Search for the cell housing the specified text and yield its (x, y) center coordinate. 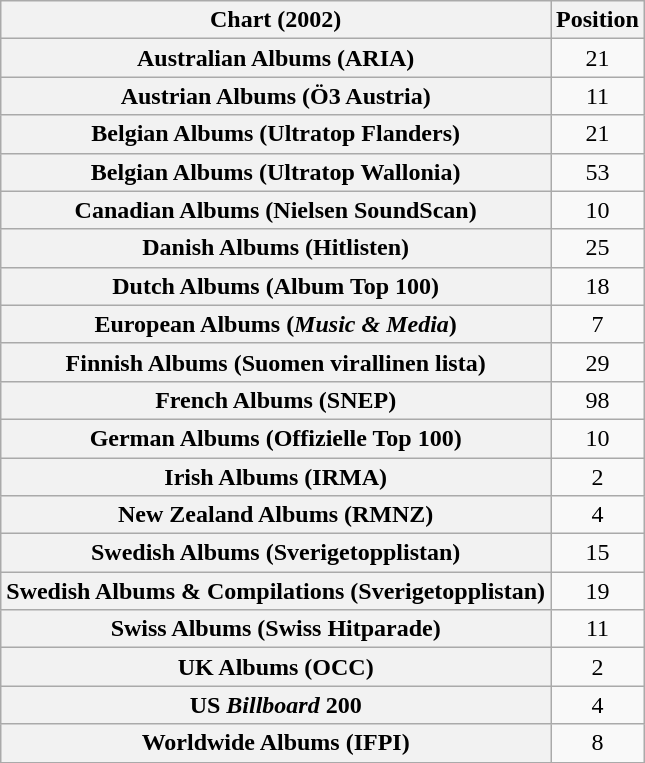
Swedish Albums & Compilations (Sverigetopplistan) (276, 591)
Austrian Albums (Ö3 Austria) (276, 96)
19 (598, 591)
25 (598, 248)
Worldwide Albums (IFPI) (276, 743)
Belgian Albums (Ultratop Wallonia) (276, 172)
Swiss Albums (Swiss Hitparade) (276, 629)
Australian Albums (ARIA) (276, 58)
German Albums (Offizielle Top 100) (276, 438)
29 (598, 362)
French Albums (SNEP) (276, 400)
Canadian Albums (Nielsen SoundScan) (276, 210)
8 (598, 743)
European Albums (Music & Media) (276, 324)
New Zealand Albums (RMNZ) (276, 515)
18 (598, 286)
7 (598, 324)
15 (598, 553)
Irish Albums (IRMA) (276, 477)
98 (598, 400)
Dutch Albums (Album Top 100) (276, 286)
Danish Albums (Hitlisten) (276, 248)
53 (598, 172)
Position (598, 20)
Chart (2002) (276, 20)
UK Albums (OCC) (276, 667)
Swedish Albums (Sverigetopplistan) (276, 553)
Belgian Albums (Ultratop Flanders) (276, 134)
US Billboard 200 (276, 705)
Finnish Albums (Suomen virallinen lista) (276, 362)
